Return [x, y] of the center of cell containing provided text 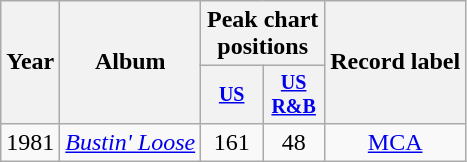
1981 [30, 142]
Peak chart positions [263, 34]
USR&B [294, 94]
Album [130, 62]
48 [294, 142]
161 [232, 142]
Year [30, 62]
US [232, 94]
Bustin' Loose [130, 142]
Record label [396, 62]
MCA [396, 142]
